Find where the given text appears and provide that cell's center as (x, y) coordinate. 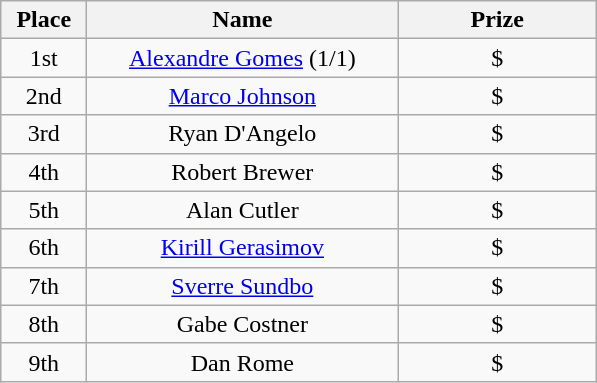
8th (44, 324)
Robert Brewer (242, 172)
Name (242, 20)
2nd (44, 96)
Ryan D'Angelo (242, 134)
Sverre Sundbo (242, 286)
6th (44, 248)
4th (44, 172)
Alexandre Gomes (1/1) (242, 58)
Prize (498, 20)
Alan Cutler (242, 210)
7th (44, 286)
1st (44, 58)
Dan Rome (242, 362)
3rd (44, 134)
Gabe Costner (242, 324)
Kirill Gerasimov (242, 248)
Marco Johnson (242, 96)
Place (44, 20)
9th (44, 362)
5th (44, 210)
